Return (X, Y) of the center of cell containing provided text 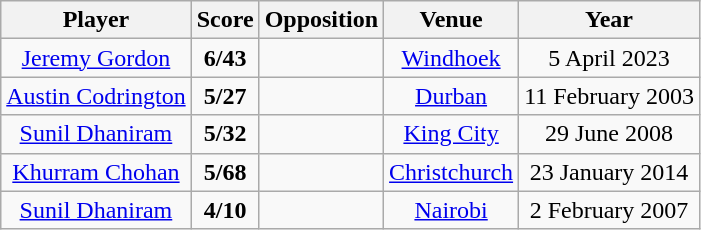
23 January 2014 (610, 172)
Austin Codrington (96, 96)
Venue (452, 20)
Nairobi (452, 210)
6/43 (225, 58)
2 February 2007 (610, 210)
11 February 2003 (610, 96)
5/27 (225, 96)
29 June 2008 (610, 134)
King City (452, 134)
Christchurch (452, 172)
Score (225, 20)
5/68 (225, 172)
Durban (452, 96)
5/32 (225, 134)
Windhoek (452, 58)
5 April 2023 (610, 58)
4/10 (225, 210)
Player (96, 20)
Jeremy Gordon (96, 58)
Khurram Chohan (96, 172)
Opposition (321, 20)
Year (610, 20)
